Search for the cell housing the specified text and yield its [x, y] center coordinate. 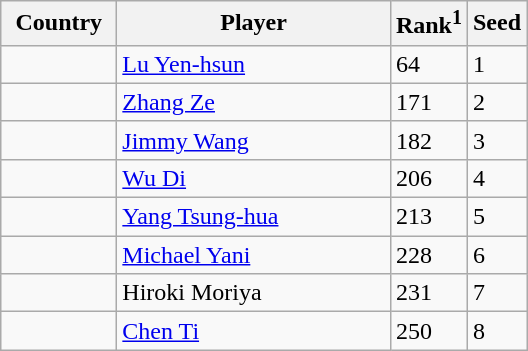
5 [496, 217]
6 [496, 255]
2 [496, 102]
3 [496, 140]
Jimmy Wang [254, 140]
206 [428, 178]
Player [254, 24]
231 [428, 293]
213 [428, 217]
Michael Yani [254, 255]
171 [428, 102]
250 [428, 331]
4 [496, 178]
228 [428, 255]
Zhang Ze [254, 102]
Lu Yen-hsun [254, 64]
Rank1 [428, 24]
7 [496, 293]
Country [59, 24]
Yang Tsung-hua [254, 217]
Chen Ti [254, 331]
1 [496, 64]
8 [496, 331]
Wu Di [254, 178]
182 [428, 140]
Seed [496, 24]
64 [428, 64]
Hiroki Moriya [254, 293]
